Identify which cell holds the provided text, then report its [x, y] central coordinate. 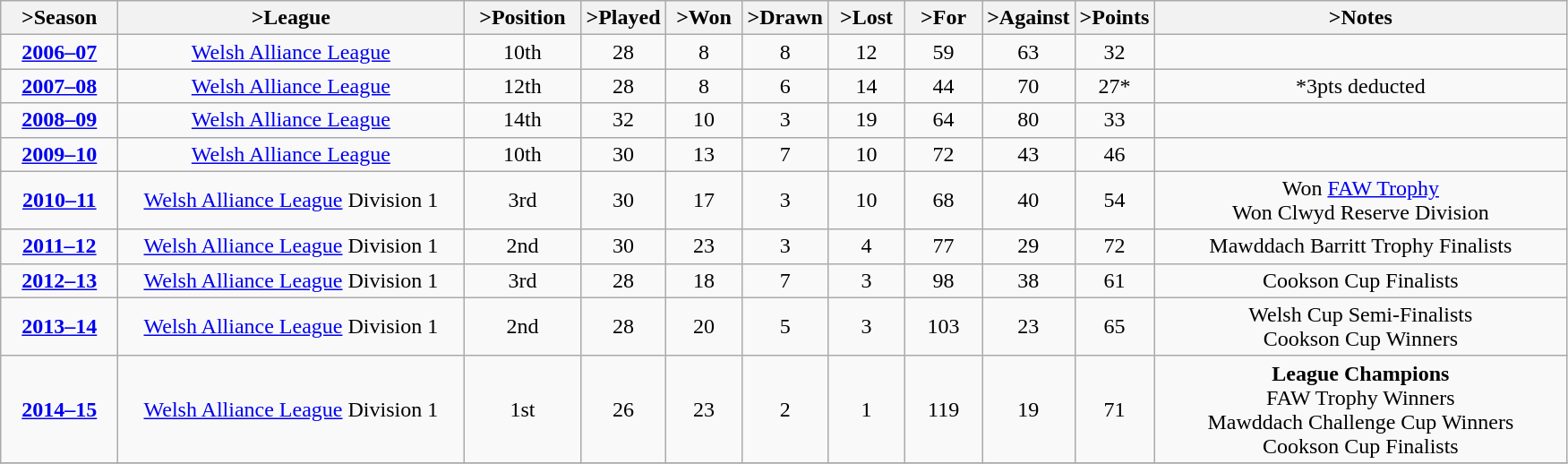
2011–12 [59, 246]
2007–08 [59, 86]
26 [623, 408]
68 [944, 201]
>Against [1028, 18]
13 [704, 154]
80 [1028, 120]
2 [784, 408]
>Won [704, 18]
>Lost [866, 18]
Mawddach Barritt Trophy Finalists [1361, 246]
Won FAW TrophyWon Clwyd Reserve Division [1361, 201]
6 [784, 86]
Welsh Cup Semi-Finalists Cookson Cup Winners [1361, 326]
77 [944, 246]
2013–14 [59, 326]
5 [784, 326]
119 [944, 408]
>Points [1114, 18]
>League [291, 18]
44 [944, 86]
League Champions FAW Trophy Winners Mawddach Challenge Cup Winners Cookson Cup Finalists [1361, 408]
2010–11 [59, 201]
103 [944, 326]
12 [866, 52]
27* [1114, 86]
2006–07 [59, 52]
*3pts deducted [1361, 86]
63 [1028, 52]
2008–09 [59, 120]
46 [1114, 154]
14th [523, 120]
14 [866, 86]
18 [704, 280]
20 [704, 326]
2014–15 [59, 408]
29 [1028, 246]
59 [944, 52]
40 [1028, 201]
33 [1114, 120]
43 [1028, 154]
38 [1028, 280]
71 [1114, 408]
70 [1028, 86]
>Drawn [784, 18]
54 [1114, 201]
>Season [59, 18]
12th [523, 86]
17 [704, 201]
>Position [523, 18]
61 [1114, 280]
4 [866, 246]
64 [944, 120]
Cookson Cup Finalists [1361, 280]
>For [944, 18]
>Notes [1361, 18]
1 [866, 408]
98 [944, 280]
65 [1114, 326]
1st [523, 408]
2012–13 [59, 280]
>Played [623, 18]
2009–10 [59, 154]
